From the cell containing the given text, extract its center point as (x, y) coordinate. 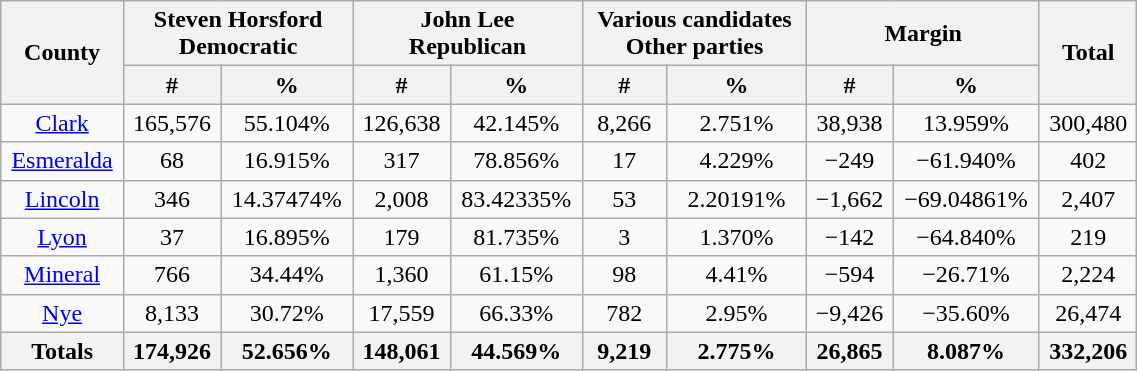
2.95% (736, 313)
78.856% (516, 161)
126,638 (402, 123)
−594 (850, 275)
782 (624, 313)
County (62, 52)
17 (624, 161)
30.72% (287, 313)
42.145% (516, 123)
Totals (62, 351)
16.895% (287, 237)
Total (1088, 52)
332,206 (1088, 351)
402 (1088, 161)
179 (402, 237)
148,061 (402, 351)
300,480 (1088, 123)
52.656% (287, 351)
68 (172, 161)
−64.840% (966, 237)
317 (402, 161)
3 (624, 237)
17,559 (402, 313)
44.569% (516, 351)
−9,426 (850, 313)
Lincoln (62, 199)
61.15% (516, 275)
26,865 (850, 351)
165,576 (172, 123)
Margin (924, 34)
2,407 (1088, 199)
1,360 (402, 275)
John LeeRepublican (468, 34)
13.959% (966, 123)
38,938 (850, 123)
Nye (62, 313)
219 (1088, 237)
66.33% (516, 313)
4.229% (736, 161)
Steven HorsfordDemocratic (238, 34)
−61.940% (966, 161)
2.775% (736, 351)
83.42335% (516, 199)
−249 (850, 161)
53 (624, 199)
2.20191% (736, 199)
−69.04861% (966, 199)
2.751% (736, 123)
26,474 (1088, 313)
Mineral (62, 275)
4.41% (736, 275)
8.087% (966, 351)
−1,662 (850, 199)
9,219 (624, 351)
766 (172, 275)
34.44% (287, 275)
Esmeralda (62, 161)
346 (172, 199)
2,008 (402, 199)
16.915% (287, 161)
−26.71% (966, 275)
14.37474% (287, 199)
81.735% (516, 237)
−142 (850, 237)
Clark (62, 123)
Various candidatesOther parties (694, 34)
8,266 (624, 123)
174,926 (172, 351)
2,224 (1088, 275)
−35.60% (966, 313)
1.370% (736, 237)
Lyon (62, 237)
37 (172, 237)
8,133 (172, 313)
98 (624, 275)
55.104% (287, 123)
